For the text-containing cell, return its midpoint in [x, y] coordinate format. 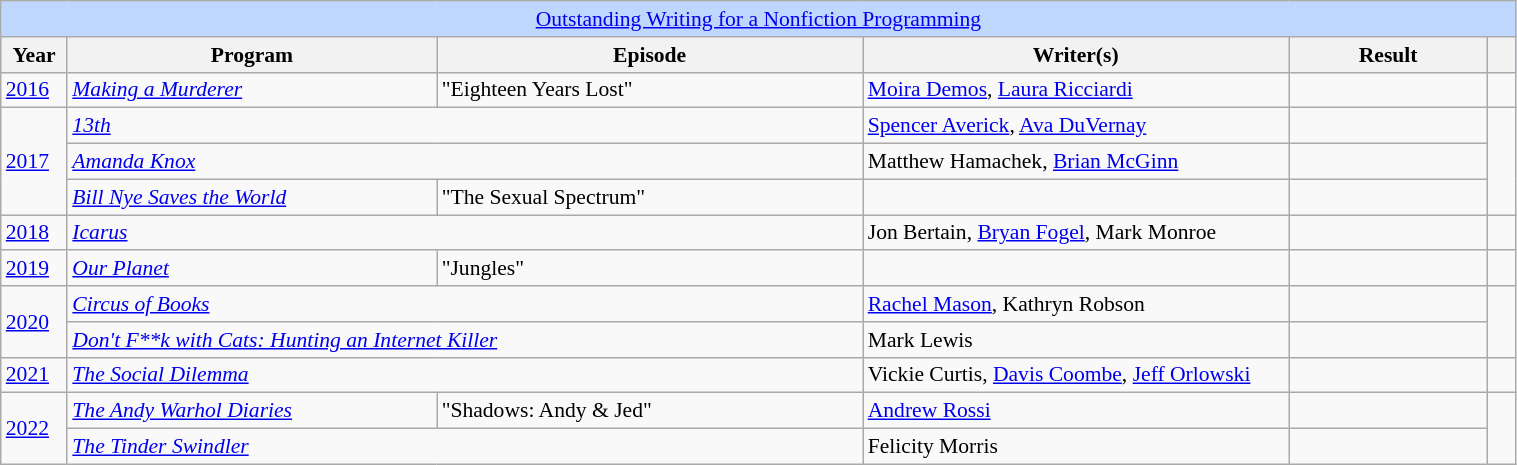
Making a Murderer [252, 90]
The Tinder Swindler [464, 447]
2020 [34, 322]
The Andy Warhol Diaries [252, 411]
Episode [650, 55]
"The Sexual Spectrum" [650, 197]
13th [464, 126]
Outstanding Writing for a Nonfiction Programming [758, 19]
Bill Nye Saves the World [252, 197]
2017 [34, 162]
The Social Dilemma [464, 375]
"Shadows: Andy & Jed" [650, 411]
Rachel Mason, Kathryn Robson [1076, 304]
2016 [34, 90]
"Jungles" [650, 269]
Icarus [464, 233]
2018 [34, 233]
Circus of Books [464, 304]
Year [34, 55]
Vickie Curtis, Davis Coombe, Jeff Orlowski [1076, 375]
Matthew Hamachek, Brian McGinn [1076, 162]
Jon Bertain, Bryan Fogel, Mark Monroe [1076, 233]
Spencer Averick, Ava DuVernay [1076, 126]
Mark Lewis [1076, 340]
Don't F**k with Cats: Hunting an Internet Killer [464, 340]
Moira Demos, Laura Ricciardi [1076, 90]
Felicity Morris [1076, 447]
Amanda Knox [464, 162]
"Eighteen Years Lost" [650, 90]
Andrew Rossi [1076, 411]
2021 [34, 375]
Program [252, 55]
Result [1388, 55]
2022 [34, 428]
2019 [34, 269]
Our Planet [252, 269]
Writer(s) [1076, 55]
